Output the [X, Y] coordinate of the center of the cell containing the given text.  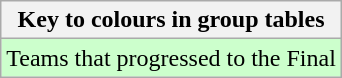
Key to colours in group tables [172, 20]
Teams that progressed to the Final [172, 58]
